Detect which cell encompasses the target text, then output its [x, y] center coordinate. 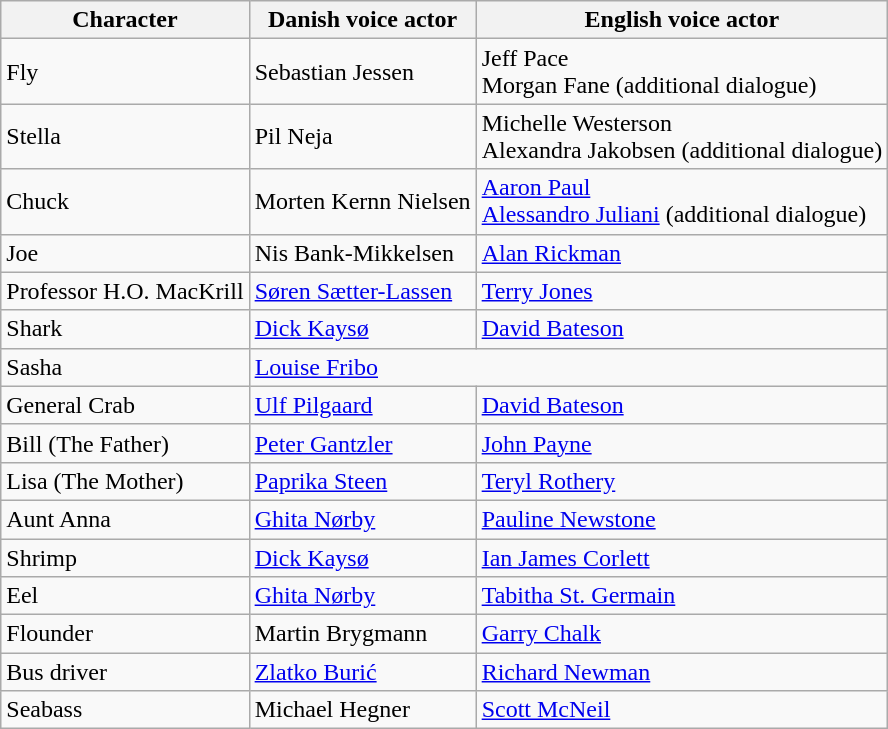
Bill (The Father) [125, 443]
Zlatko Burić [362, 672]
Tabitha St. Germain [682, 596]
Nis Bank-Mikkelsen [362, 253]
Seabass [125, 710]
Character [125, 20]
Chuck [125, 202]
Shark [125, 329]
Lisa (The Mother) [125, 481]
Sebastian Jessen [362, 72]
Sasha [125, 367]
Aunt Anna [125, 519]
Bus driver [125, 672]
Garry Chalk [682, 634]
Martin Brygmann [362, 634]
Paprika Steen [362, 481]
Aaron PaulAlessandro Juliani (additional dialogue) [682, 202]
Søren Sætter-Lassen [362, 291]
Stella [125, 136]
Joe [125, 253]
Alan Rickman [682, 253]
John Payne [682, 443]
Louise Fribo [568, 367]
Terry Jones [682, 291]
Eel [125, 596]
Morten Kernn Nielsen [362, 202]
Michelle WestersonAlexandra Jakobsen (additional dialogue) [682, 136]
Ulf Pilgaard [362, 405]
Scott McNeil [682, 710]
Teryl Rothery [682, 481]
Richard Newman [682, 672]
English voice actor [682, 20]
Danish voice actor [362, 20]
Ian James Corlett [682, 557]
Professor H.O. MacKrill [125, 291]
Flounder [125, 634]
Michael Hegner [362, 710]
General Crab [125, 405]
Fly [125, 72]
Jeff PaceMorgan Fane (additional dialogue) [682, 72]
Peter Gantzler [362, 443]
Shrimp [125, 557]
Pil Neja [362, 136]
Pauline Newstone [682, 519]
